Extract the (X, Y) coordinate from the center of the cell holding the provided text.  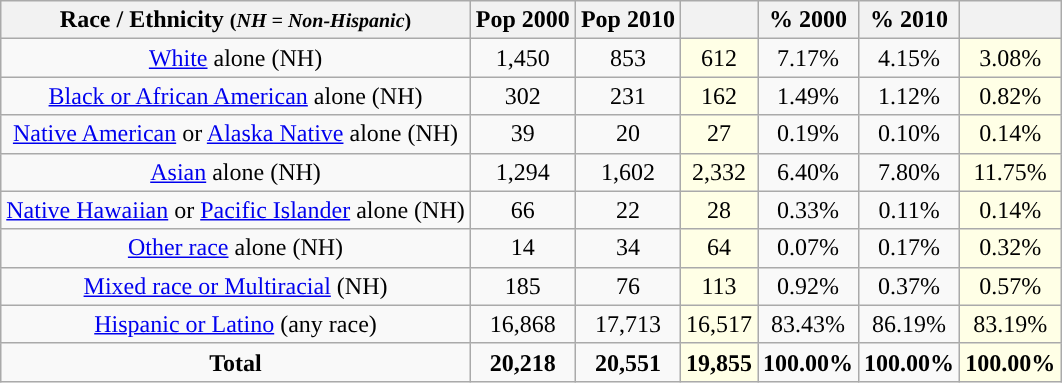
Other race alone (NH) (236, 248)
3.08% (1010, 58)
76 (628, 286)
11.75% (1010, 172)
Hispanic or Latino (any race) (236, 324)
7.80% (910, 172)
Race / Ethnicity (NH = Non-Hispanic) (236, 20)
20 (628, 134)
16,868 (522, 324)
White alone (NH) (236, 58)
0.32% (1010, 248)
0.33% (808, 210)
86.19% (910, 324)
19,855 (718, 362)
0.07% (808, 248)
83.43% (808, 324)
0.10% (910, 134)
64 (718, 248)
0.82% (1010, 96)
20,218 (522, 362)
185 (522, 286)
0.11% (910, 210)
113 (718, 286)
14 (522, 248)
Native American or Alaska Native alone (NH) (236, 134)
22 (628, 210)
2,332 (718, 172)
Black or African American alone (NH) (236, 96)
1.49% (808, 96)
20,551 (628, 362)
0.19% (808, 134)
34 (628, 248)
Pop 2010 (628, 20)
853 (628, 58)
39 (522, 134)
17,713 (628, 324)
0.57% (1010, 286)
231 (628, 96)
612 (718, 58)
% 2010 (910, 20)
16,517 (718, 324)
Pop 2000 (522, 20)
0.92% (808, 286)
Mixed race or Multiracial (NH) (236, 286)
28 (718, 210)
1,294 (522, 172)
302 (522, 96)
66 (522, 210)
1,602 (628, 172)
7.17% (808, 58)
6.40% (808, 172)
0.17% (910, 248)
4.15% (910, 58)
27 (718, 134)
1,450 (522, 58)
0.37% (910, 286)
162 (718, 96)
% 2000 (808, 20)
Total (236, 362)
1.12% (910, 96)
Native Hawaiian or Pacific Islander alone (NH) (236, 210)
Asian alone (NH) (236, 172)
83.19% (1010, 324)
